Return the (x, y) coordinate for the center point of the cell that contains the specified text.  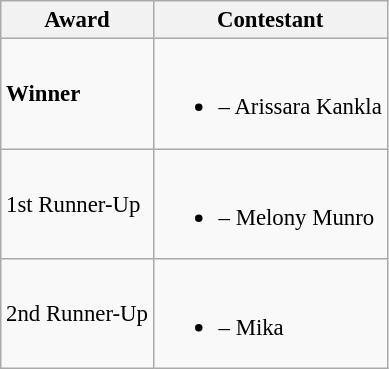
– Mika (270, 314)
Contestant (270, 20)
2nd Runner-Up (78, 314)
Winner (78, 94)
Award (78, 20)
– Melony Munro (270, 204)
– Arissara Kankla (270, 94)
1st Runner-Up (78, 204)
